Output the [x, y] coordinate of the center of the cell containing the given text.  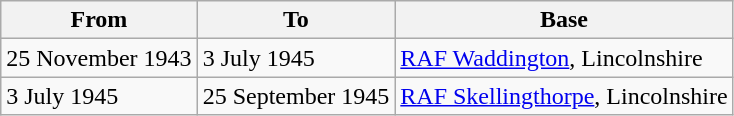
To [296, 20]
Base [564, 20]
RAF Skellingthorpe, Lincolnshire [564, 96]
25 November 1943 [99, 58]
25 September 1945 [296, 96]
From [99, 20]
RAF Waddington, Lincolnshire [564, 58]
